Scan for the cell matching the given text and deliver its [x, y] coordinate at center. 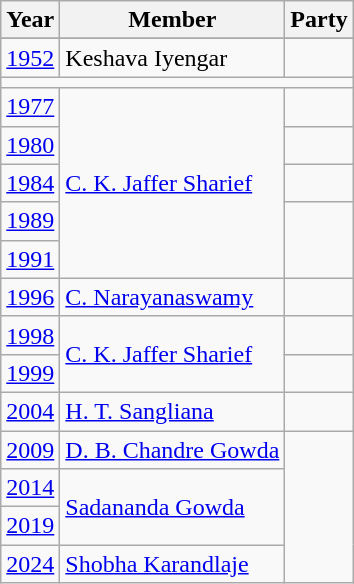
Shobha Karandlaje [172, 564]
1989 [30, 221]
1984 [30, 183]
2019 [30, 526]
H. T. Sangliana [172, 411]
1998 [30, 335]
C. Narayanaswamy [172, 297]
2024 [30, 564]
2014 [30, 488]
D. B. Chandre Gowda [172, 449]
Keshava Iyengar [172, 58]
Member [172, 20]
Sadananda Gowda [172, 507]
Year [30, 20]
1999 [30, 373]
1996 [30, 297]
2009 [30, 449]
2004 [30, 411]
1980 [30, 145]
1952 [30, 58]
1977 [30, 107]
Party [319, 20]
1991 [30, 259]
